For the text-containing cell, return its midpoint in (X, Y) coordinate format. 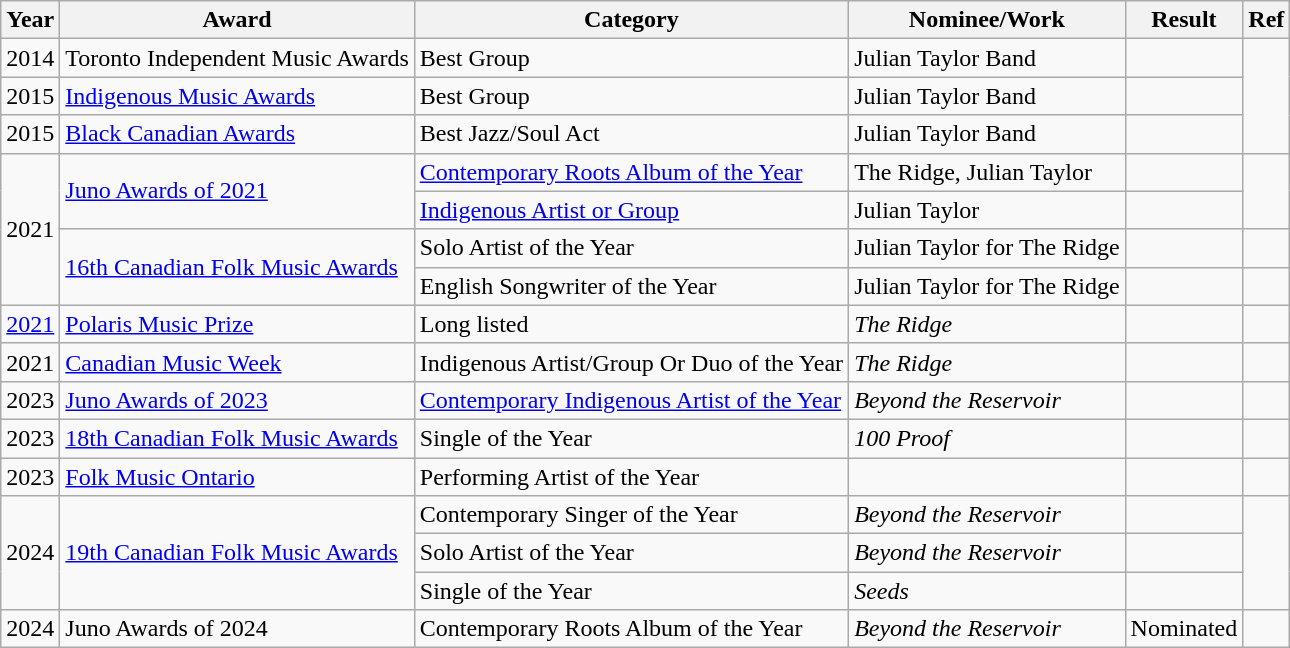
Seeds (987, 591)
The Ridge, Julian Taylor (987, 172)
Folk Music Ontario (237, 477)
18th Canadian Folk Music Awards (237, 438)
Polaris Music Prize (237, 324)
Result (1184, 20)
Long listed (631, 324)
Contemporary Singer of the Year (631, 515)
Canadian Music Week (237, 362)
Julian Taylor (987, 210)
Best Jazz/Soul Act (631, 134)
English Songwriter of the Year (631, 286)
Performing Artist of the Year (631, 477)
100 Proof (987, 438)
19th Canadian Folk Music Awards (237, 553)
Award (237, 20)
Black Canadian Awards (237, 134)
Ref (1266, 20)
Year (30, 20)
16th Canadian Folk Music Awards (237, 267)
Indigenous Artist/Group Or Duo of the Year (631, 362)
Toronto Independent Music Awards (237, 58)
Juno Awards of 2021 (237, 191)
Indigenous Music Awards (237, 96)
Nominated (1184, 629)
Contemporary Indigenous Artist of the Year (631, 400)
Category (631, 20)
2014 (30, 58)
Juno Awards of 2024 (237, 629)
Juno Awards of 2023 (237, 400)
Indigenous Artist or Group (631, 210)
Nominee/Work (987, 20)
